Extract the [x, y] coordinate from the center of the cell holding the provided text.  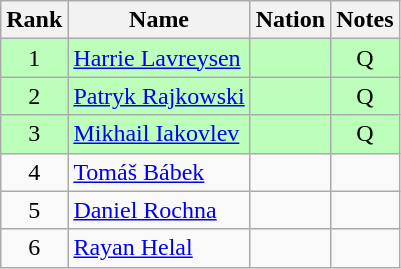
3 [34, 134]
Mikhail Iakovlev [159, 134]
Notes [365, 20]
Daniel Rochna [159, 210]
Rayan Helal [159, 248]
1 [34, 58]
2 [34, 96]
4 [34, 172]
5 [34, 210]
Tomáš Bábek [159, 172]
Patryk Rajkowski [159, 96]
Name [159, 20]
6 [34, 248]
Harrie Lavreysen [159, 58]
Nation [290, 20]
Rank [34, 20]
